Determine the [x, y] coordinate at the center of the cell enclosing the given text.  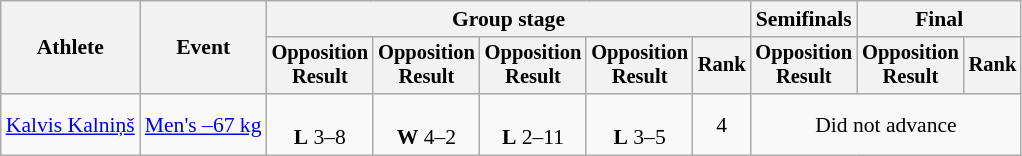
Men's –67 kg [204, 124]
L 3–8 [320, 124]
Athlete [70, 48]
L 2–11 [534, 124]
L 3–5 [640, 124]
Did not advance [886, 124]
Event [204, 48]
Final [939, 19]
Semifinals [804, 19]
4 [722, 124]
W 4–2 [426, 124]
Group stage [509, 19]
Kalvis Kalniņš [70, 124]
